Capture the cell that displays the provided text and extract its [X, Y] central coordinate. 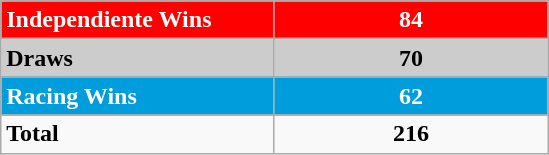
Draws [138, 58]
Total [138, 134]
216 [411, 134]
62 [411, 96]
84 [411, 20]
Independiente Wins [138, 20]
Racing Wins [138, 96]
70 [411, 58]
